Determine the (x, y) coordinate at the center of the cell enclosing the given text.  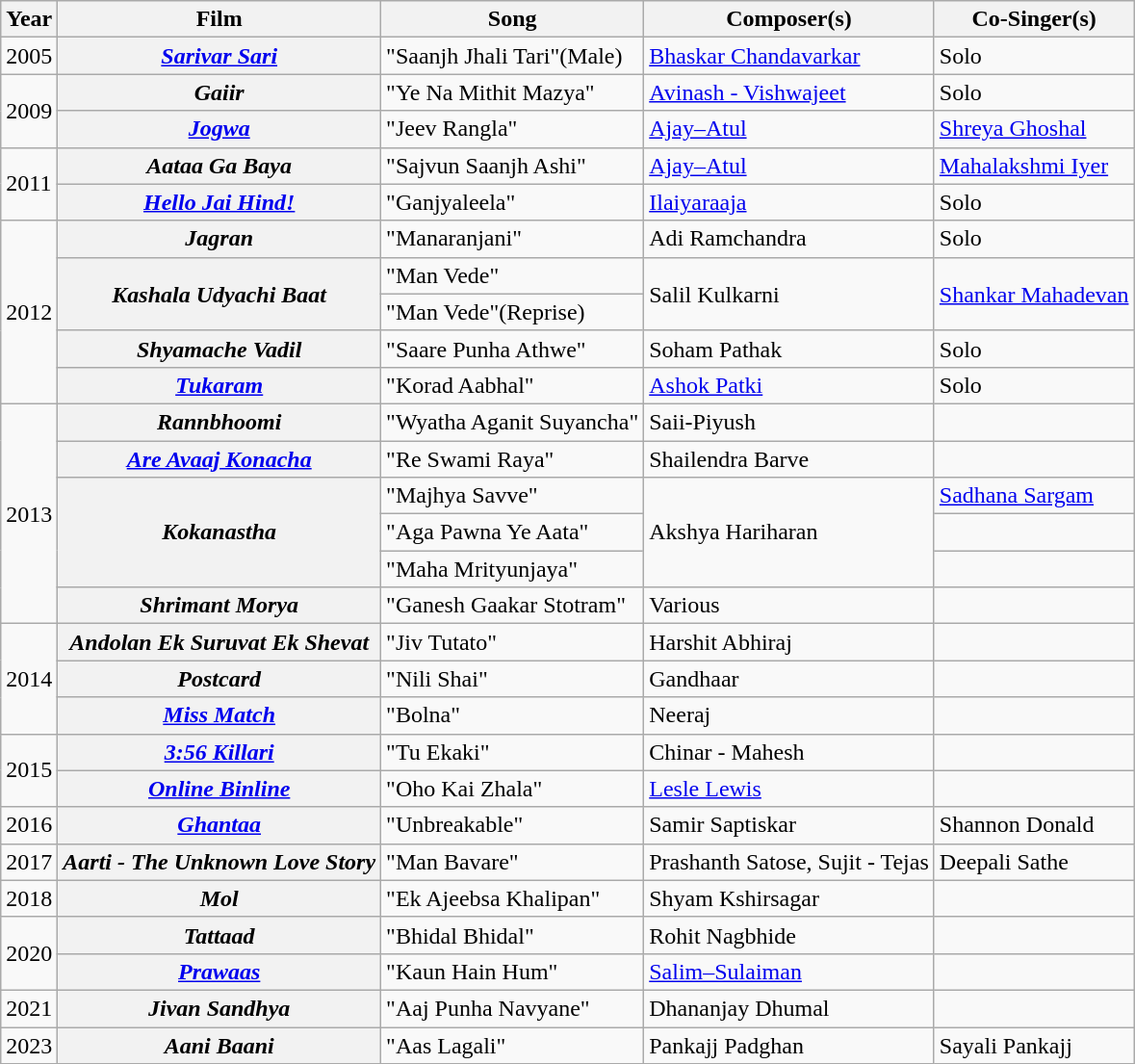
Rannbhoomi (219, 422)
"Tu Ekaki" (512, 752)
2020 (29, 953)
Gandhaar (789, 679)
Kashala Udyachi Baat (219, 294)
Shrimant Morya (219, 606)
2017 (29, 862)
"Man Bavare" (512, 862)
2011 (29, 184)
"Wyatha Aganit Suyancha" (512, 422)
2021 (29, 1008)
Avinash - Vishwajeet (789, 92)
Dhananjay Dhumal (789, 1008)
Salim–Sulaiman (789, 972)
Aarti - The Unknown Love Story (219, 862)
"Unbreakable" (512, 825)
2009 (29, 111)
Deepali Sathe (1034, 862)
Samir Saptiskar (789, 825)
2023 (29, 1045)
Bhaskar Chandavarkar (789, 56)
Lesle Lewis (789, 789)
"Saare Punha Athwe" (512, 349)
Sadhana Sargam (1034, 496)
Gaiir (219, 92)
"Manaranjani" (512, 239)
Sarivar Sari (219, 56)
"Bhidal Bhidal" (512, 935)
Tattaad (219, 935)
Ghantaa (219, 825)
Salil Kulkarni (789, 294)
Prawaas (219, 972)
"Ye Na Mithit Mazya" (512, 92)
"Nili Shai" (512, 679)
Shreya Ghoshal (1034, 129)
Andolan Ek Suruvat Ek Shevat (219, 642)
Shyam Kshirsagar (789, 898)
Kokanastha (219, 532)
3:56 Killari (219, 752)
Mol (219, 898)
Shankar Mahadevan (1034, 294)
"Sajvun Saanjh Ashi" (512, 166)
2005 (29, 56)
"Ganesh Gaakar Stotram" (512, 606)
2015 (29, 770)
"Aaj Punha Navyane" (512, 1008)
Tukaram (219, 385)
Aataa Ga Baya (219, 166)
"Majhya Savve" (512, 496)
Rohit Nagbhide (789, 935)
Shannon Donald (1034, 825)
Are Avaaj Konacha (219, 459)
"Ganjyaleela" (512, 202)
Co-Singer(s) (1034, 19)
Jagran (219, 239)
"Re Swami Raya" (512, 459)
2012 (29, 312)
"Bolna" (512, 715)
Saii-Piyush (789, 422)
"Jiv Tutato" (512, 642)
Neeraj (789, 715)
Jogwa (219, 129)
Akshya Hariharan (789, 532)
Song (512, 19)
Ashok Patki (789, 385)
Pankajj Padghan (789, 1045)
2013 (29, 513)
"Man Vede" (512, 275)
"Ek Ajeebsa Khalipan" (512, 898)
"Aas Lagali" (512, 1045)
Shyamache Vadil (219, 349)
2014 (29, 679)
Film (219, 19)
"Jeev Rangla" (512, 129)
Chinar - Mahesh (789, 752)
"Saanjh Jhali Tari"(Male) (512, 56)
"Aga Pawna Ye Aata" (512, 532)
Adi Ramchandra (789, 239)
Aani Baani (219, 1045)
Sayali Pankajj (1034, 1045)
Online Binline (219, 789)
Ilaiyaraaja (789, 202)
"Man Vede"(Reprise) (512, 312)
Hello Jai Hind! (219, 202)
Postcard (219, 679)
Soham Pathak (789, 349)
Harshit Abhiraj (789, 642)
"Maha Mrityunjaya" (512, 569)
Composer(s) (789, 19)
Prashanth Satose, Sujit - Tejas (789, 862)
"Korad Aabhal" (512, 385)
Mahalakshmi Iyer (1034, 166)
"Kaun Hain Hum" (512, 972)
Year (29, 19)
2018 (29, 898)
Various (789, 606)
Shailendra Barve (789, 459)
Jivan Sandhya (219, 1008)
Miss Match (219, 715)
2016 (29, 825)
"Oho Kai Zhala" (512, 789)
